Extract the (X, Y) coordinate from the center of the cell holding the provided text.  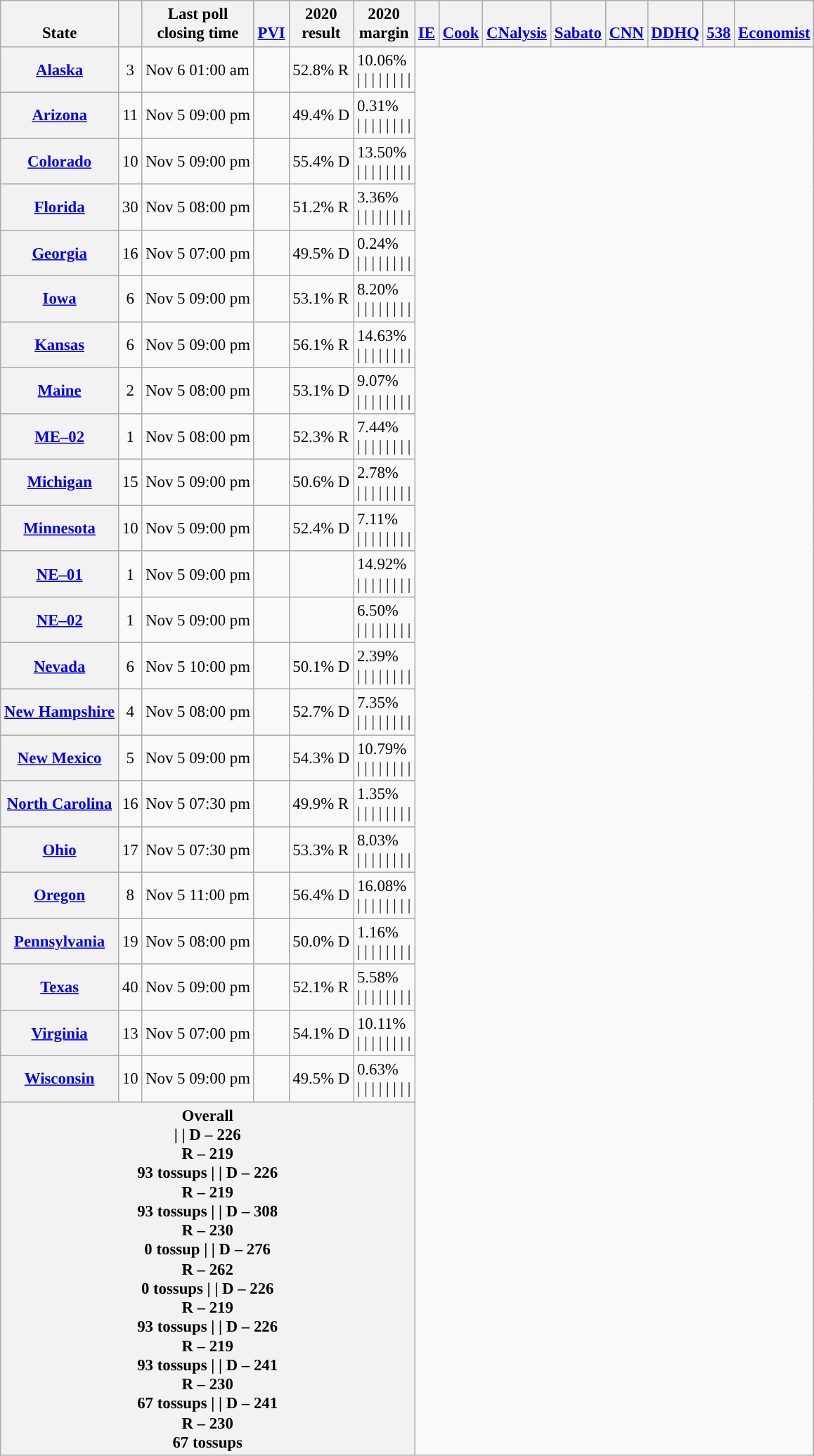
10.79% | | | | | | | | (384, 758)
15 (129, 482)
52.3% R (321, 437)
53.1% D (321, 391)
54.1% D (321, 1033)
NE–02 (60, 620)
10.11% | | | | | | | | (384, 1033)
52.4% D (321, 528)
New Hampshire (60, 711)
10.06% | | | | | | | | (384, 69)
3 (129, 69)
Virginia (60, 1033)
Oregon (60, 895)
14.92% | | | | | | | | (384, 573)
CNN (626, 24)
40 (129, 987)
17 (129, 849)
Iowa (60, 299)
9.07% | | | | | | | | (384, 391)
30 (129, 207)
PVI (271, 24)
CNalysis (517, 24)
50.1% D (321, 666)
State (60, 24)
8 (129, 895)
51.2% R (321, 207)
Pennsylvania (60, 942)
NE–01 (60, 573)
53.1% R (321, 299)
Minnesota (60, 528)
16.08% | | | | | | | | (384, 895)
2.39% | | | | | | | | (384, 666)
49.9% R (321, 804)
55.4% D (321, 162)
1.35% | | | | | | | | (384, 804)
14.63% | | | | | | | | (384, 344)
2.78% | | | | | | | | (384, 482)
DDHQ (675, 24)
8.03% | | | | | | | | (384, 849)
52.1% R (321, 987)
53.3% R (321, 849)
4 (129, 711)
2020margin (384, 24)
2 (129, 391)
Ohio (60, 849)
6.50% | | | | | | | | (384, 620)
11 (129, 115)
2020result (321, 24)
50.0% D (321, 942)
Nevada (60, 666)
Nov 5 11:00 pm (198, 895)
Kansas (60, 344)
Texas (60, 987)
13.50% | | | | | | | | (384, 162)
North Carolina (60, 804)
Nov 6 01:00 am (198, 69)
3.36% | | | | | | | | (384, 207)
IE (427, 24)
Last pollclosing time (198, 24)
5 (129, 758)
0.31% | | | | | | | | (384, 115)
54.3% D (321, 758)
Colorado (60, 162)
56.1% R (321, 344)
49.4% D (321, 115)
19 (129, 942)
Nov 5 10:00 pm (198, 666)
56.4% D (321, 895)
Wisconsin (60, 1079)
Alaska (60, 69)
52.7% D (321, 711)
538 (718, 24)
Arizona (60, 115)
13 (129, 1033)
8.20% | | | | | | | | (384, 299)
0.63% | | | | | | | | (384, 1079)
1.16% | | | | | | | | (384, 942)
5.58% | | | | | | | | (384, 987)
0.24% | | | | | | | | (384, 253)
7.11% | | | | | | | | (384, 528)
52.8% R (321, 69)
Georgia (60, 253)
Michigan (60, 482)
Economist (775, 24)
7.44% | | | | | | | | (384, 437)
Florida (60, 207)
Sabato (578, 24)
ME–02 (60, 437)
New Mexico (60, 758)
50.6% D (321, 482)
Cook (461, 24)
Maine (60, 391)
7.35% | | | | | | | | (384, 711)
